From the cell containing the given text, extract its center point as (X, Y) coordinate. 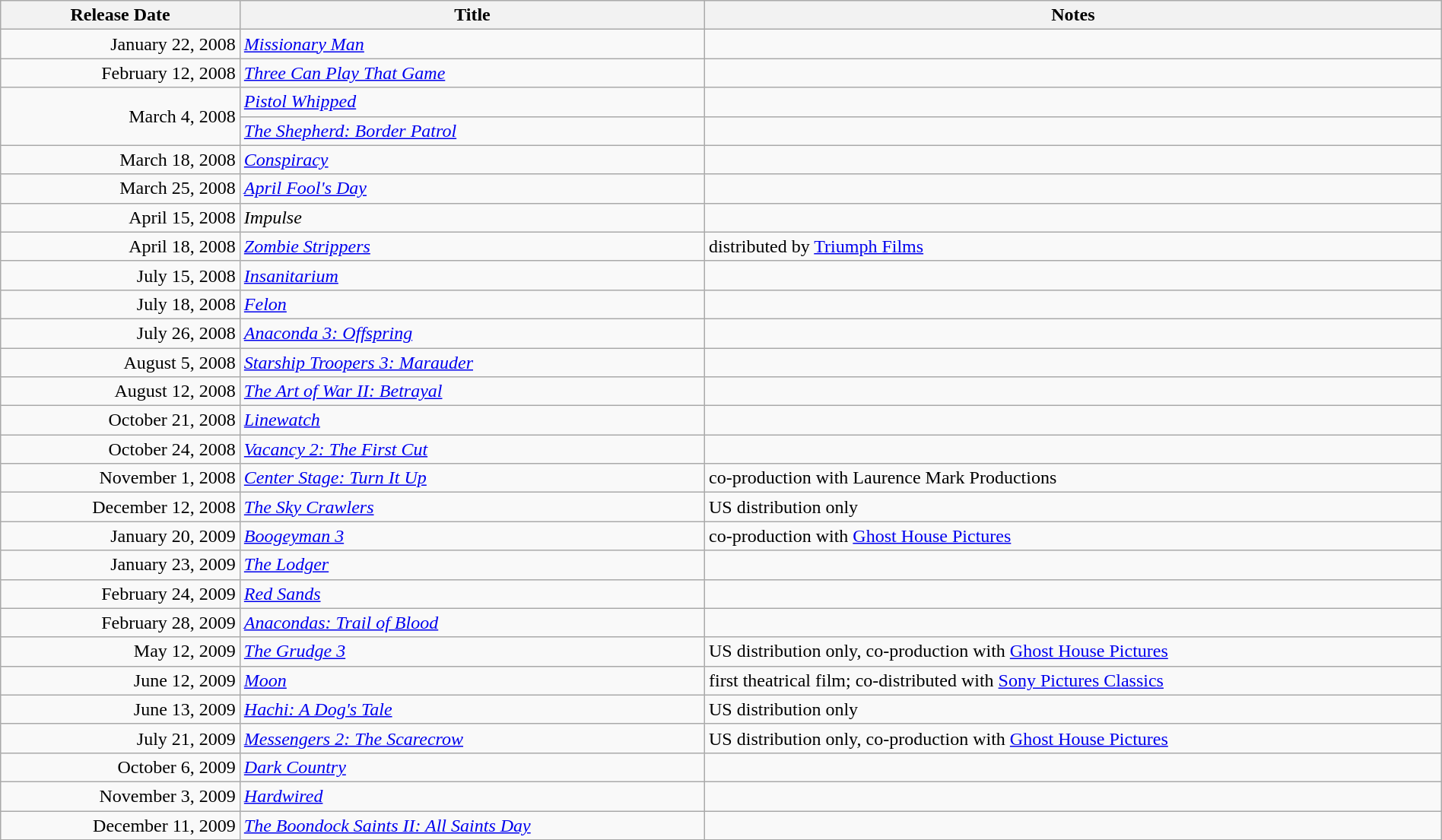
July 21, 2009 (120, 738)
Moon (472, 680)
May 12, 2009 (120, 651)
January 23, 2009 (120, 565)
Anacondas: Trail of Blood (472, 623)
Boogeyman 3 (472, 536)
March 4, 2008 (120, 116)
December 12, 2008 (120, 507)
first theatrical film; co-distributed with Sony Pictures Classics (1074, 680)
Three Can Play That Game (472, 73)
August 12, 2008 (120, 391)
July 18, 2008 (120, 304)
Dark Country (472, 767)
March 18, 2008 (120, 160)
co-production with Laurence Mark Productions (1074, 478)
Conspiracy (472, 160)
November 1, 2008 (120, 478)
Felon (472, 304)
The Art of War II: Betrayal (472, 391)
June 13, 2009 (120, 709)
Release Date (120, 15)
November 3, 2009 (120, 796)
Red Sands (472, 594)
July 26, 2008 (120, 333)
October 24, 2008 (120, 449)
December 11, 2009 (120, 825)
January 20, 2009 (120, 536)
The Sky Crawlers (472, 507)
Hardwired (472, 796)
March 25, 2008 (120, 189)
distributed by Triumph Films (1074, 246)
Vacancy 2: The First Cut (472, 449)
The Shepherd: Border Patrol (472, 131)
Notes (1074, 15)
Anaconda 3: Offspring (472, 333)
Title (472, 15)
October 21, 2008 (120, 420)
Linewatch (472, 420)
April 18, 2008 (120, 246)
co-production with Ghost House Pictures (1074, 536)
June 12, 2009 (120, 680)
Insanitarium (472, 275)
Messengers 2: The Scarecrow (472, 738)
January 22, 2008 (120, 44)
The Lodger (472, 565)
Missionary Man (472, 44)
Pistol Whipped (472, 102)
August 5, 2008 (120, 363)
February 24, 2009 (120, 594)
February 28, 2009 (120, 623)
Zombie Strippers (472, 246)
Hachi: A Dog's Tale (472, 709)
July 15, 2008 (120, 275)
The Grudge 3 (472, 651)
April 15, 2008 (120, 217)
October 6, 2009 (120, 767)
The Boondock Saints II: All Saints Day (472, 825)
April Fool's Day (472, 189)
Starship Troopers 3: Marauder (472, 363)
Impulse (472, 217)
February 12, 2008 (120, 73)
Center Stage: Turn It Up (472, 478)
